From the cell containing the given text, extract its center point as [x, y] coordinate. 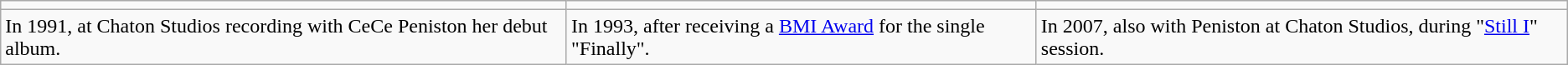
In 2007, also with Peniston at Chaton Studios, during "Still I" session. [1302, 37]
In 1991, at Chaton Studios recording with CeCe Peniston her debut album. [284, 37]
In 1993, after receiving a BMI Award for the single "Finally". [801, 37]
